Find where the given text appears and provide that cell's center as (X, Y) coordinate. 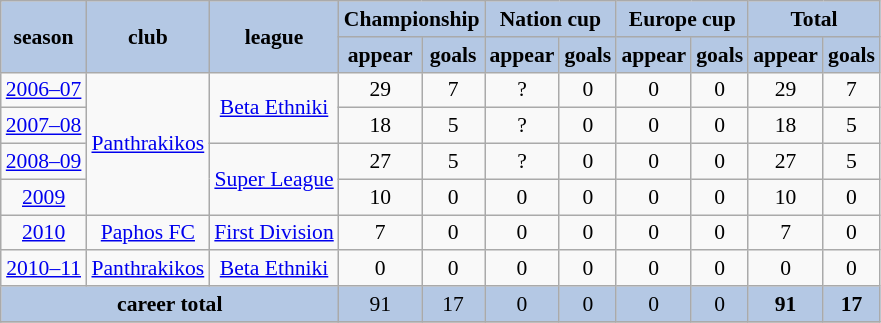
2010–11 (44, 269)
First Division (274, 233)
Nation cup (550, 19)
career total (170, 304)
club (148, 36)
Super League (274, 180)
2006–07 (44, 90)
Paphos FC (148, 233)
2009 (44, 197)
2008–09 (44, 162)
2010 (44, 233)
Championship (412, 19)
2007–08 (44, 126)
Europe cup (682, 19)
Total (814, 19)
season (44, 36)
league (274, 36)
